Output the [X, Y] coordinate of the center of the cell containing the given text.  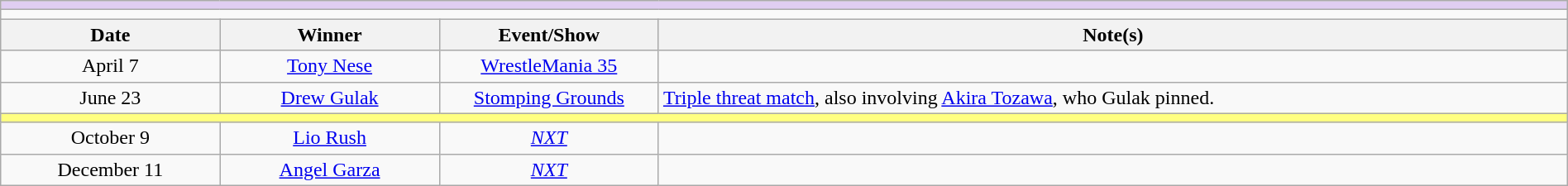
Drew Gulak [329, 98]
WrestleMania 35 [549, 66]
Triple threat match, also involving Akira Tozawa, who Gulak pinned. [1113, 98]
April 7 [111, 66]
Stomping Grounds [549, 98]
Winner [329, 35]
Tony Nese [329, 66]
Note(s) [1113, 35]
Angel Garza [329, 169]
October 9 [111, 138]
Event/Show [549, 35]
Date [111, 35]
Lio Rush [329, 138]
June 23 [111, 98]
December 11 [111, 169]
